Output the [X, Y] coordinate of the center of the cell containing the given text.  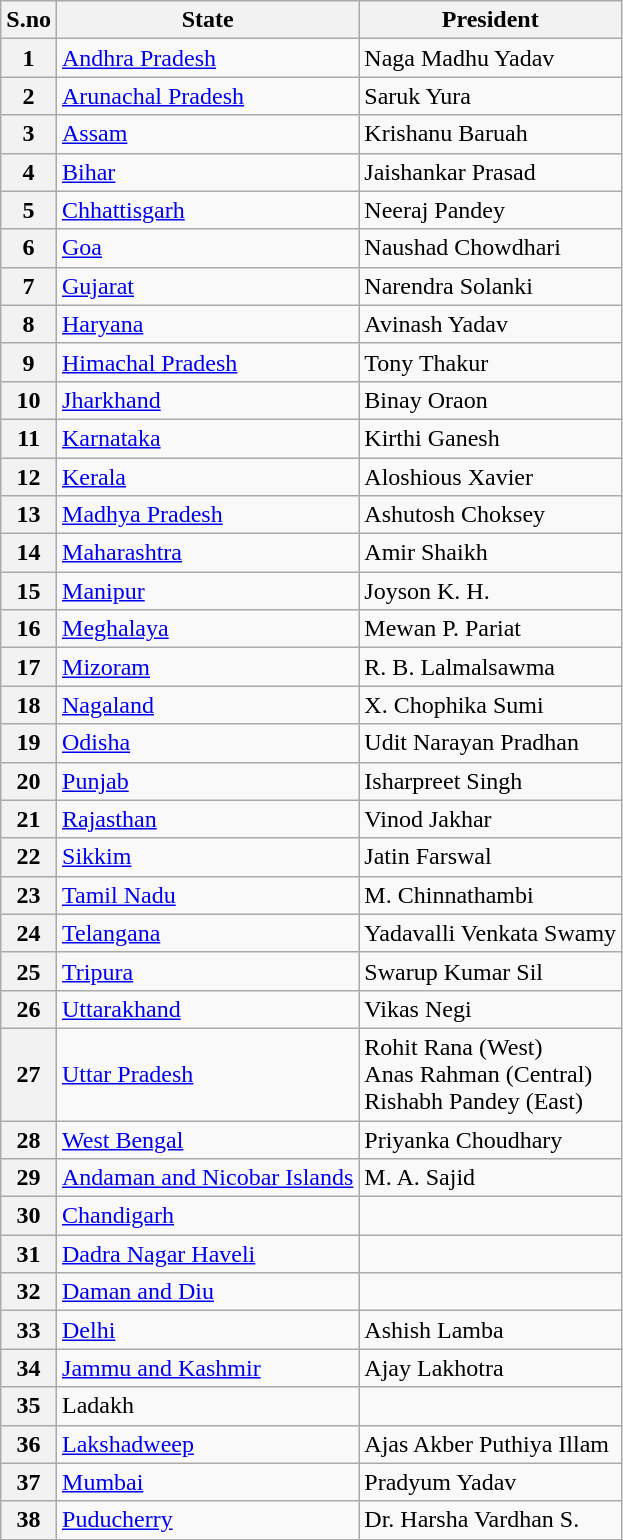
1 [29, 58]
30 [29, 1216]
6 [29, 248]
Aloshious Xavier [490, 477]
Ladakh [208, 1406]
11 [29, 438]
7 [29, 286]
33 [29, 1330]
5 [29, 210]
20 [29, 781]
Mewan P. Pariat [490, 629]
Manipur [208, 591]
Ajas Akber Puthiya Illam [490, 1444]
Meghalaya [208, 629]
Haryana [208, 324]
13 [29, 515]
Krishanu Baruah [490, 134]
17 [29, 667]
19 [29, 743]
Mumbai [208, 1482]
Bihar [208, 172]
Kirthi Ganesh [490, 438]
26 [29, 1009]
State [208, 20]
West Bengal [208, 1139]
9 [29, 362]
Neeraj Pandey [490, 210]
29 [29, 1178]
Jaishankar Prasad [490, 172]
President [490, 20]
Jammu and Kashmir [208, 1368]
Vikas Negi [490, 1009]
Tamil Nadu [208, 895]
3 [29, 134]
Joyson K. H. [490, 591]
Priyanka Choudhary [490, 1139]
Pradyum Yadav [490, 1482]
Tony Thakur [490, 362]
Avinash Yadav [490, 324]
Ashutosh Choksey [490, 515]
Isharpreet Singh [490, 781]
Kerala [208, 477]
Jatin Farswal [490, 857]
16 [29, 629]
Rajasthan [208, 819]
Maharashtra [208, 553]
Naga Madhu Yadav [490, 58]
Odisha [208, 743]
Binay Oraon [490, 400]
32 [29, 1292]
27 [29, 1074]
Udit Narayan Pradhan [490, 743]
Mizoram [208, 667]
Sikkim [208, 857]
Chhattisgarh [208, 210]
Assam [208, 134]
Jharkhand [208, 400]
Uttar Pradesh [208, 1074]
28 [29, 1139]
Amir Shaikh [490, 553]
Saruk Yura [490, 96]
22 [29, 857]
Arunachal Pradesh [208, 96]
Andaman and Nicobar Islands [208, 1178]
S.no [29, 20]
Lakshadweep [208, 1444]
Naushad Chowdhari [490, 248]
Andhra Pradesh [208, 58]
Narendra Solanki [490, 286]
Nagaland [208, 705]
31 [29, 1254]
Uttarakhand [208, 1009]
Karnataka [208, 438]
24 [29, 933]
Punjab [208, 781]
2 [29, 96]
Himachal Pradesh [208, 362]
Ajay Lakhotra [490, 1368]
18 [29, 705]
Delhi [208, 1330]
Madhya Pradesh [208, 515]
Gujarat [208, 286]
Chandigarh [208, 1216]
Dadra Nagar Haveli [208, 1254]
25 [29, 971]
12 [29, 477]
21 [29, 819]
Rohit Rana (West)Anas Rahman (Central)Rishabh Pandey (East) [490, 1074]
Goa [208, 248]
Tripura [208, 971]
36 [29, 1444]
14 [29, 553]
38 [29, 1520]
Vinod Jakhar [490, 819]
R. B. Lalmalsawma [490, 667]
Puducherry [208, 1520]
4 [29, 172]
15 [29, 591]
M. A. Sajid [490, 1178]
23 [29, 895]
8 [29, 324]
Yadavalli Venkata Swamy [490, 933]
Swarup Kumar Sil [490, 971]
10 [29, 400]
Ashish Lamba [490, 1330]
Telangana [208, 933]
35 [29, 1406]
34 [29, 1368]
37 [29, 1482]
Dr. Harsha Vardhan S. [490, 1520]
M. Chinnathambi [490, 895]
X. Chophika Sumi [490, 705]
Daman and Diu [208, 1292]
